For the text-containing cell, return its midpoint in [x, y] coordinate format. 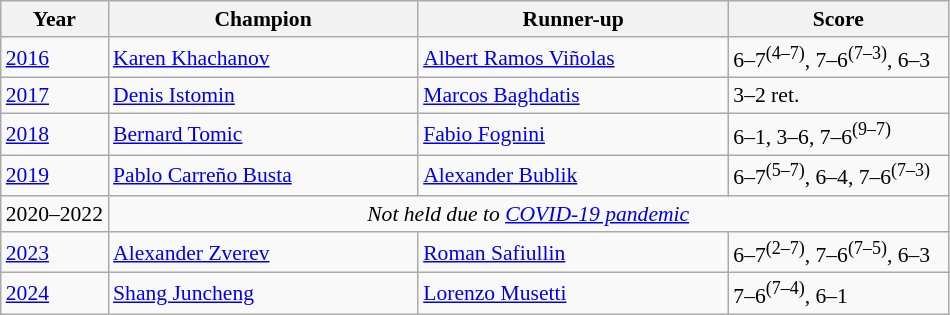
3–2 ret. [838, 96]
Roman Safiullin [573, 252]
2018 [54, 134]
6–7(2–7), 7–6(7–5), 6–3 [838, 252]
Shang Juncheng [263, 294]
Pablo Carreño Busta [263, 176]
2019 [54, 176]
6–7(4–7), 7–6(7–3), 6–3 [838, 58]
Not held due to COVID-19 pandemic [528, 214]
Alexander Bublik [573, 176]
Albert Ramos Viñolas [573, 58]
Year [54, 19]
2016 [54, 58]
6–7(5–7), 6–4, 7–6(7–3) [838, 176]
Champion [263, 19]
Bernard Tomic [263, 134]
Karen Khachanov [263, 58]
2017 [54, 96]
Marcos Baghdatis [573, 96]
Fabio Fognini [573, 134]
7–6(7–4), 6–1 [838, 294]
Alexander Zverev [263, 252]
6–1, 3–6, 7–6(9–7) [838, 134]
Score [838, 19]
Lorenzo Musetti [573, 294]
2024 [54, 294]
Denis Istomin [263, 96]
2020–2022 [54, 214]
2023 [54, 252]
Runner-up [573, 19]
